Return [x, y] of the center of cell containing provided text 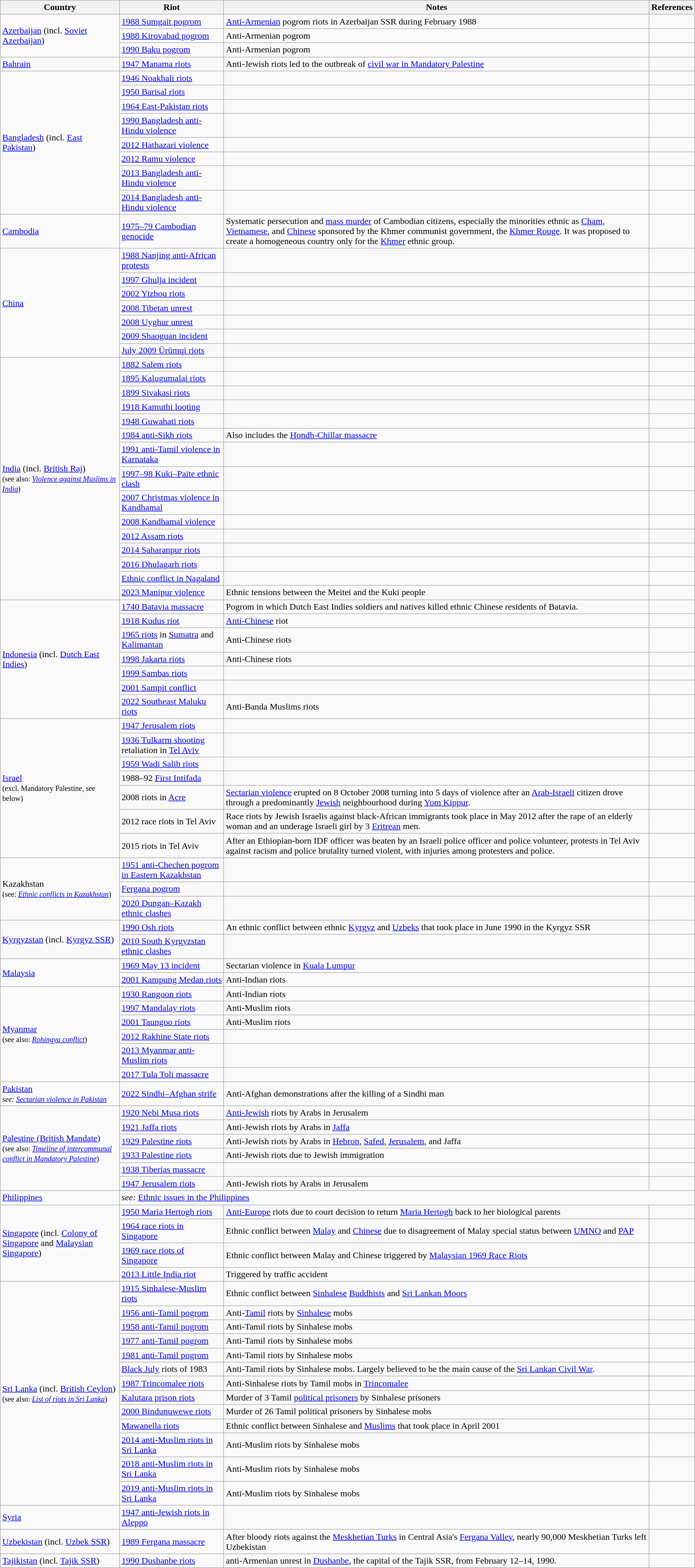
Murder of 3 Tamil political prisoners by Sinhalese prisoners [437, 1397]
1988 Nanjing anti-African protests [172, 261]
1950 Barisal riots [172, 92]
Fergana pogrom [172, 889]
2008 Uyghur unrest [172, 322]
1933 Palestine riots [172, 1155]
1997 Mandalay riots [172, 1008]
2019 anti-Muslim riots in Sri Lanka [172, 1493]
2012 Hathazari violence [172, 145]
1959 Wadi Salib riots [172, 764]
China [60, 303]
1984 anti-Sikh riots [172, 435]
2009 Shaoguan incident [172, 336]
Pogrom in which Dutch East Indies soldiers and natives killed ethnic Chinese residents of Batavia. [437, 607]
Also includes the Hondh-Chillar massacre [437, 435]
1964 race riots in Singapore [172, 1231]
2014 Saharanpur riots [172, 550]
2015 riots in Tel Aviv [172, 845]
2014 Bangladesh anti-Hindu violence [172, 202]
1921 Jaffa riots [172, 1127]
1997 Ghulja incident [172, 280]
1938 Tiberias massacre [172, 1169]
Kazakhstan (see: Ethnic conflicts in Kazakhstan) [60, 889]
Sectarian violence in Kuala Lumpur [437, 965]
1990 Bangladesh anti-Hindu violence [172, 126]
Uzbekistan (incl. Uzbek SSR) [60, 1542]
2020 Dungan–Kazakh ethnic clashes [172, 908]
Mawanella riots [172, 1426]
Notes [437, 7]
1918 Kudus riot [172, 621]
1895 Kalugumalai riots [172, 379]
1990 Dushanbe riots [172, 1561]
Indonesia (incl. Dutch East Indies) [60, 659]
2012 race riots in Tel Aviv [172, 822]
1989 Fergana massacre [172, 1542]
Myanmar (see also: Rohingya conflict) [60, 1034]
Anti-Jewish riots led to the outbreak of civil war in Mandatory Palestine [437, 64]
2014 anti-Muslim riots in Sri Lanka [172, 1445]
2000 Bindunuwewe riots [172, 1412]
Cambodia [60, 231]
1990 Osh riots [172, 927]
Philippines [60, 1198]
1946 Noakhali riots [172, 78]
1987 Trincomalee riots [172, 1383]
Anti-Sinhalese riots by Tamil mobs in Trincomalee [437, 1383]
2012 Rakhine State riots [172, 1036]
Anti-Chinese riot [437, 621]
Syria [60, 1517]
2016 Dhulagarh riots [172, 564]
1899 Sivakasi riots [172, 393]
1930 Rangoon riots [172, 994]
1969 race riots of Singapore [172, 1255]
Black July riots of 1983 [172, 1369]
Anti-Jewish riots due to Jewish immigration [437, 1155]
2001 Taungoo riots [172, 1022]
1920 Nebi Musa riots [172, 1113]
Murder of 26 Tamil political prisoners by Sinhalese mobs [437, 1412]
July 2009 Ürümqi riots [172, 350]
1999 Sambas riots [172, 673]
1950 Maria Hertogh riots [172, 1212]
1981 anti-Tamil pogrom [172, 1355]
Anti-Banda Muslims riots [437, 707]
Ethnic conflict in Nagaland [172, 578]
Bahrain [60, 64]
2022 Sindhi–Afghan strife [172, 1094]
2023 Manipur violence [172, 593]
2002 Yizhou riots [172, 294]
Anti-Tamil riots by Sinhalese mobs. Largely believed to be the main cause of the Sri Lankan Civil War. [437, 1369]
Riot [172, 7]
Anti-Armenian pogrom riots in Azerbaijan SSR during February 1988 [437, 22]
1740 Batavia massacre [172, 607]
2012 Ramu violence [172, 159]
Ethnic conflict between Malay and Chinese triggered by Malaysian 1969 Race Riots [437, 1255]
1948 Guwahati riots [172, 421]
1990 Baku pogrom [172, 50]
1965 riots in Sumatra and Kalimantan [172, 640]
Ethnic conflict between Sinhalese Buddhists and Sri Lankan Moors [437, 1293]
2013 Myanmar anti-Muslim riots [172, 1056]
Ethnic tensions between the Meitei and the Kuki people [437, 593]
1988 Kirovabad pogrom [172, 36]
1997–98 Kuki–Paite ethnic clash [172, 478]
Azerbaijan (incl. Soviet Azerbaijan) [60, 36]
1947 Manama riots [172, 64]
2013 Bangladesh anti-Hindu violence [172, 178]
2018 anti-Muslim riots in Sri Lanka [172, 1469]
Bangladesh (incl. East Pakistan) [60, 143]
2017 Tula Toli massacre [172, 1075]
see: Ethnic issues in the Philippines [407, 1198]
1991 anti-Tamil violence in Karnataka [172, 454]
Anti-Europe riots due to court decision to return Maria Hertogh back to her biological parents [437, 1212]
1929 Palestine riots [172, 1141]
1915 Sinhalese-Muslim riots [172, 1293]
2007 Christmas violence in Kandhamal [172, 503]
1964 East-Pakistan riots [172, 106]
2008 Kandhamal violence [172, 522]
Pakistan see: Sectarian violence in Pakistan [60, 1094]
1975–79 Cambodian genocide [172, 231]
Palestine (British Mandate) (see also: Timeline of intercommunal conflict in Mandatory Palestine) [60, 1148]
1882 Salem riots [172, 364]
1988–92 First Intifada [172, 778]
1998 Jakarta riots [172, 659]
Anti-Jewish riots by Arabs in Jaffa [437, 1127]
Singapore (incl. Colony of Singapore and Malaysian Singapore) [60, 1243]
Country [60, 7]
An ethnic conflict between ethnic Kyrgyz and Uzbeks that took place in June 1990 in the Kyrgyz SSR [437, 927]
Tajikistan (incl. Tajik SSR) [60, 1561]
1947 anti-Jewish riots in Aleppo [172, 1517]
Anti-Afghan demonstrations after the killing of a Sindhi man [437, 1094]
Ethnic conflict between Sinhalese and Muslims that took place in April 2001 [437, 1426]
2013 Little India riot [172, 1274]
2022 Southeast Maluku riots [172, 707]
2008 Tibetan unrest [172, 308]
Ethnic conflict between Malay and Chinese due to disagreement of Malay special status between UMNO and PAP [437, 1231]
2012 Assam riots [172, 536]
Sri Lanka (incl. British Ceylon) (see also: List of riots in Sri Lanka) [60, 1393]
1988 Sumgait pogrom [172, 22]
References [672, 7]
After bloody riots against the Meskhetian Turks in Central Asia's Fergana Valley, nearly 90,000 Meskhetian Turks left Uzbekistan [437, 1542]
Israel (excl. Mandatory Palestine, see below) [60, 788]
2010 South Kyrgyzstan ethnic clashes [172, 947]
1936 Tulkarm shooting retaliation in Tel Aviv [172, 744]
2001 Sampit conflict [172, 687]
1951 anti-Chechen pogrom in Eastern Kazakhstan [172, 870]
2001 Kampung Medan riots [172, 980]
Kyrgyzstan (incl. Kyrgyz SSR) [60, 939]
Kalutara prison riots [172, 1397]
anti-Armenian unrest in Dushanbe, the capital of the Tajik SSR, from February 12–14, 1990. [437, 1561]
Anti-Jewish riots by Arabs in Hebron, Safed, Jerusalem, and Jaffa [437, 1141]
1969 May 13 incident [172, 965]
Malaysia [60, 973]
1918 Kamuthi looting [172, 407]
India (incl. British Raj)(see also: Violence against Muslims in India) [60, 478]
1977 anti-Tamil pogrom [172, 1341]
1958 anti-Tamil pogrom [172, 1327]
1956 anti-Tamil pogrom [172, 1312]
2008 riots in Acre [172, 797]
Triggered by traffic accident [437, 1274]
